Return the [x, y] coordinate for the center point of the cell that contains the specified text.  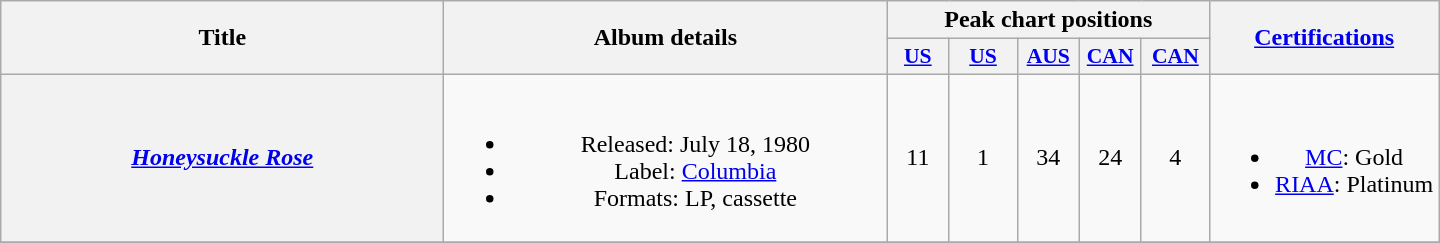
Certifications [1324, 38]
Peak chart positions [1048, 20]
24 [1110, 158]
AUS [1048, 57]
34 [1048, 158]
4 [1175, 158]
Released: July 18, 1980Label: ColumbiaFormats: LP, cassette [666, 158]
Title [222, 38]
Honeysuckle Rose [222, 158]
11 [918, 158]
1 [983, 158]
Album details [666, 38]
MC: GoldRIAA: Platinum [1324, 158]
